Output the (X, Y) coordinate of the center of the cell containing the given text.  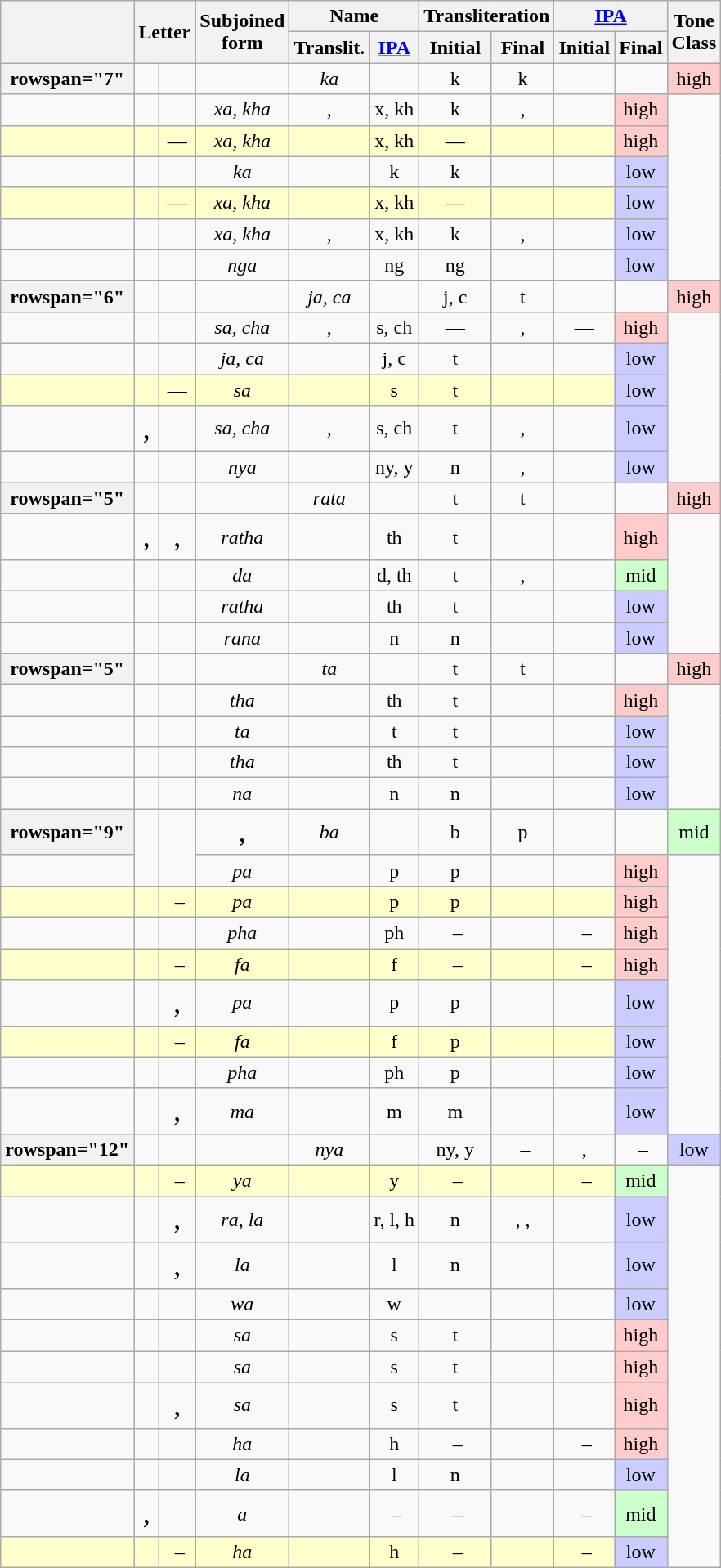
w (394, 1304)
y (394, 1181)
Letter (165, 32)
rata (329, 498)
rowspan="9" (67, 832)
rowspan="7" (67, 79)
rowspan="6" (67, 296)
Subjoinedform (242, 32)
nga (242, 265)
b (455, 832)
, , (523, 1220)
ma (242, 1111)
wa (242, 1304)
ba (329, 832)
r, l, h (394, 1220)
da (242, 575)
Name (355, 16)
ToneClass (694, 32)
Transliteration (487, 16)
d, th (394, 575)
ya (242, 1181)
na (242, 793)
rowspan="12" (67, 1150)
Translit. (329, 47)
a (242, 1513)
ra, la (242, 1220)
rana (242, 638)
